Return [x, y] of the center of cell containing provided text 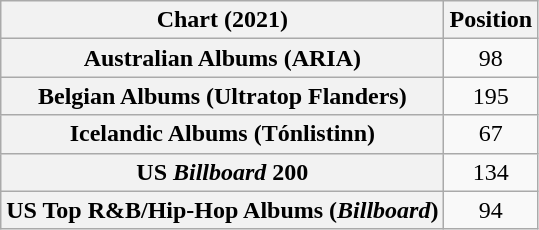
134 [491, 172]
Chart (2021) [222, 20]
Position [491, 20]
US Top R&B/Hip-Hop Albums (Billboard) [222, 210]
98 [491, 58]
195 [491, 96]
67 [491, 134]
Australian Albums (ARIA) [222, 58]
94 [491, 210]
Icelandic Albums (Tónlistinn) [222, 134]
US Billboard 200 [222, 172]
Belgian Albums (Ultratop Flanders) [222, 96]
